Extract the [x, y] coordinate from the center of the cell holding the provided text.  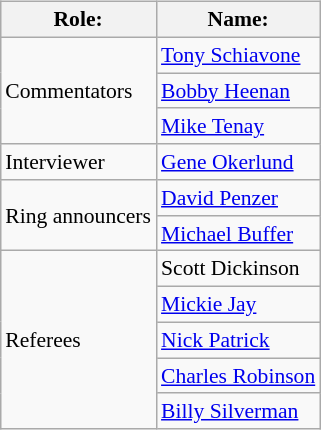
Nick Patrick [238, 340]
Gene Okerlund [238, 162]
Interviewer [78, 162]
Scott Dickinson [238, 269]
Name: [238, 20]
Role: [78, 20]
David Penzer [238, 198]
Mickie Jay [238, 305]
Bobby Heenan [238, 91]
Mike Tenay [238, 126]
Michael Buffer [238, 233]
Charles Robinson [238, 376]
Referees [78, 340]
Tony Schiavone [238, 55]
Ring announcers [78, 216]
Commentators [78, 90]
Billy Silverman [238, 411]
